Locate the cell with the specified text and output its (X, Y) center coordinate. 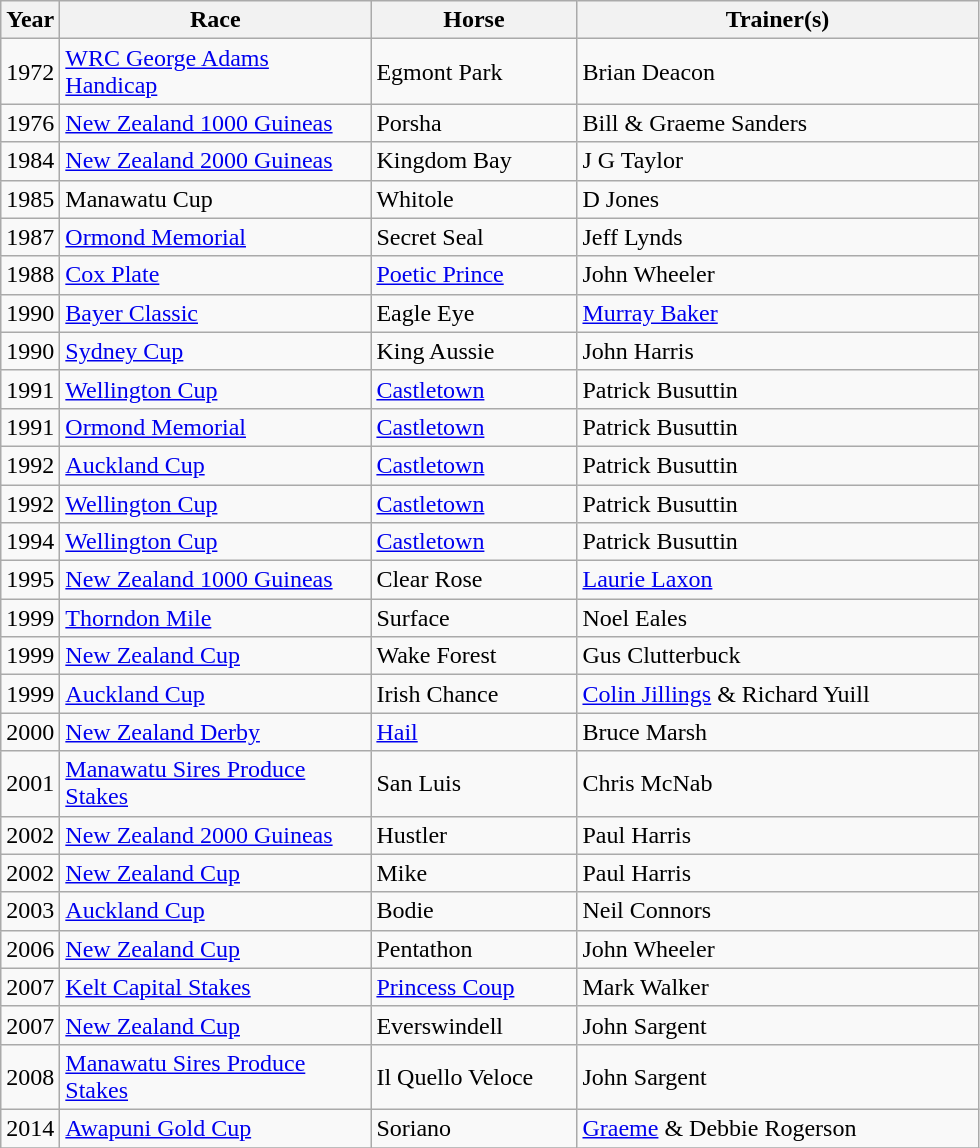
King Aussie (474, 351)
Secret Seal (474, 237)
Race (216, 20)
D Jones (778, 199)
Soriano (474, 1128)
Sydney Cup (216, 351)
Jeff Lynds (778, 237)
1972 (30, 72)
San Luis (474, 784)
Wake Forest (474, 656)
1984 (30, 161)
Colin Jillings & Richard Yuill (778, 694)
Murray Baker (778, 313)
Neil Connors (778, 911)
Mike (474, 873)
New Zealand Derby (216, 732)
Graeme & Debbie Rogerson (778, 1128)
Bill & Graeme Sanders (778, 123)
Bodie (474, 911)
Laurie Laxon (778, 580)
Whitole (474, 199)
Manawatu Cup (216, 199)
Bruce Marsh (778, 732)
1987 (30, 237)
Poetic Prince (474, 275)
J G Taylor (778, 161)
1988 (30, 275)
Princess Coup (474, 987)
2014 (30, 1128)
Pentathon (474, 949)
Egmont Park (474, 72)
John Harris (778, 351)
1994 (30, 542)
Trainer(s) (778, 20)
Surface (474, 618)
2003 (30, 911)
Cox Plate (216, 275)
WRC George Adams Handicap (216, 72)
Irish Chance (474, 694)
2008 (30, 1076)
Hail (474, 732)
Everswindell (474, 1025)
1995 (30, 580)
Kingdom Bay (474, 161)
Brian Deacon (778, 72)
1985 (30, 199)
2001 (30, 784)
Clear Rose (474, 580)
Eagle Eye (474, 313)
Gus Clutterbuck (778, 656)
Bayer Classic (216, 313)
Horse (474, 20)
Thorndon Mile (216, 618)
1976 (30, 123)
2000 (30, 732)
Noel Eales (778, 618)
Porsha (474, 123)
Mark Walker (778, 987)
Kelt Capital Stakes (216, 987)
Awapuni Gold Cup (216, 1128)
Year (30, 20)
Il Quello Veloce (474, 1076)
2006 (30, 949)
Chris McNab (778, 784)
Hustler (474, 835)
